Provide the [x, y] coordinate of the cell's center where the given text is located.  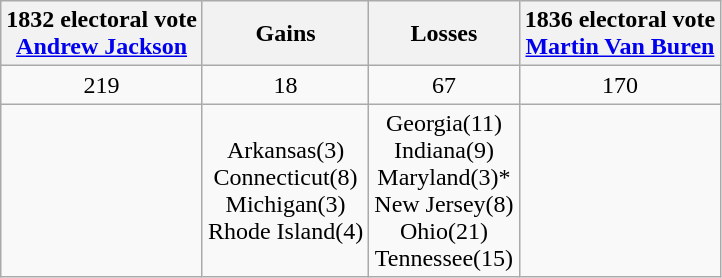
Gains [285, 34]
Losses [444, 34]
67 [444, 85]
1836 electoral voteMartin Van Buren [620, 34]
219 [102, 85]
Arkansas(3)Connecticut(8)Michigan(3)Rhode Island(4) [285, 190]
1832 electoral voteAndrew Jackson [102, 34]
170 [620, 85]
18 [285, 85]
Georgia(11)Indiana(9)Maryland(3)*New Jersey(8)Ohio(21)Tennessee(15) [444, 190]
